Scan for the cell matching the given text and deliver its [X, Y] coordinate at center. 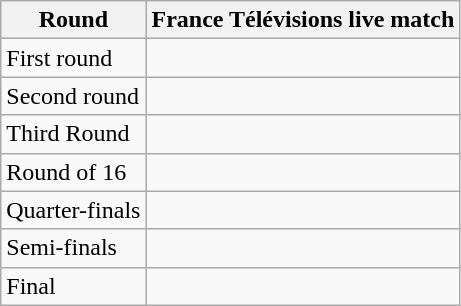
France Télévisions live match [303, 20]
Second round [74, 96]
Final [74, 286]
Round [74, 20]
First round [74, 58]
Semi-finals [74, 248]
Quarter-finals [74, 210]
Round of 16 [74, 172]
Third Round [74, 134]
